Determine the [x, y] coordinate at the center of the cell enclosing the given text.  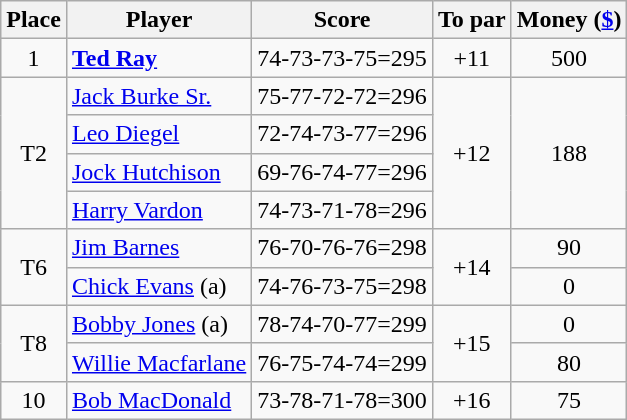
Jack Burke Sr. [158, 96]
72-74-73-77=296 [342, 134]
+15 [472, 343]
Score [342, 20]
78-74-70-77=299 [342, 324]
+14 [472, 267]
74-73-71-78=296 [342, 210]
73-78-71-78=300 [342, 400]
Jim Barnes [158, 248]
Chick Evans (a) [158, 286]
Money ($) [569, 20]
Bob MacDonald [158, 400]
10 [34, 400]
1 [34, 58]
+11 [472, 58]
To par [472, 20]
+12 [472, 153]
74-76-73-75=298 [342, 286]
T6 [34, 267]
Player [158, 20]
Leo Diegel [158, 134]
75 [569, 400]
74-73-73-75=295 [342, 58]
+16 [472, 400]
Willie Macfarlane [158, 362]
Bobby Jones (a) [158, 324]
80 [569, 362]
69-76-74-77=296 [342, 172]
T8 [34, 343]
T2 [34, 153]
76-75-74-74=299 [342, 362]
188 [569, 153]
Place [34, 20]
Ted Ray [158, 58]
90 [569, 248]
500 [569, 58]
Harry Vardon [158, 210]
Jock Hutchison [158, 172]
76-70-76-76=298 [342, 248]
75-77-72-72=296 [342, 96]
